Capture the cell that displays the provided text and extract its [X, Y] central coordinate. 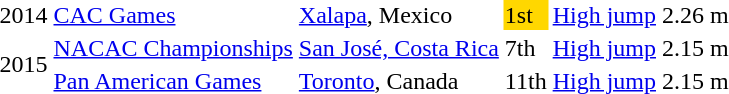
CAC Games [173, 15]
NACAC Championships [173, 48]
7th [526, 48]
Xalapa, Mexico [398, 15]
San José, Costa Rica [398, 48]
1st [526, 15]
